Search for the cell housing the specified text and yield its [X, Y] center coordinate. 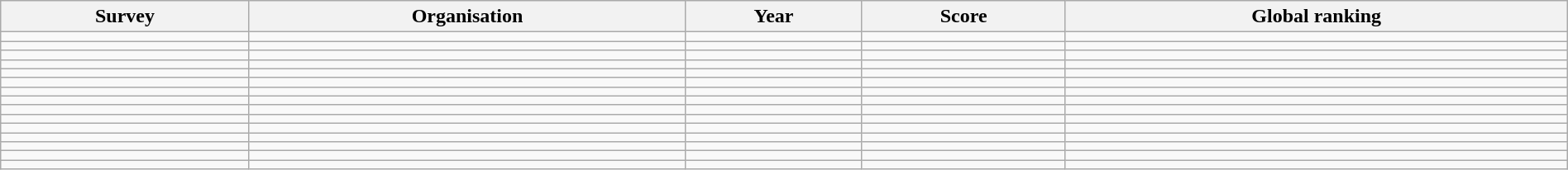
Year [774, 17]
Score [963, 17]
Global ranking [1317, 17]
Survey [126, 17]
Organisation [466, 17]
